Return the (x, y) coordinate for the center point of the cell that contains the specified text.  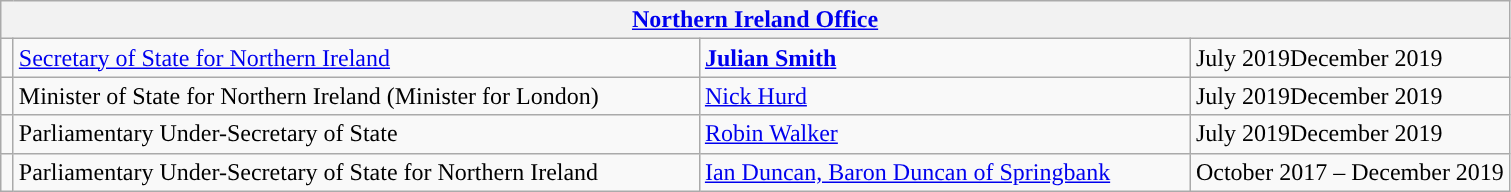
Julian Smith (944, 58)
Northern Ireland Office (756, 20)
Robin Walker (944, 134)
Secretary of State for Northern Ireland (356, 58)
Nick Hurd (944, 96)
Parliamentary Under-Secretary of State for Northern Ireland (356, 172)
Parliamentary Under-Secretary of State (356, 134)
October 2017 – December 2019 (1350, 172)
Minister of State for Northern Ireland (Minister for London) (356, 96)
Ian Duncan, Baron Duncan of Springbank (944, 172)
